Extract the [x, y] coordinate from the center of the cell holding the provided text.  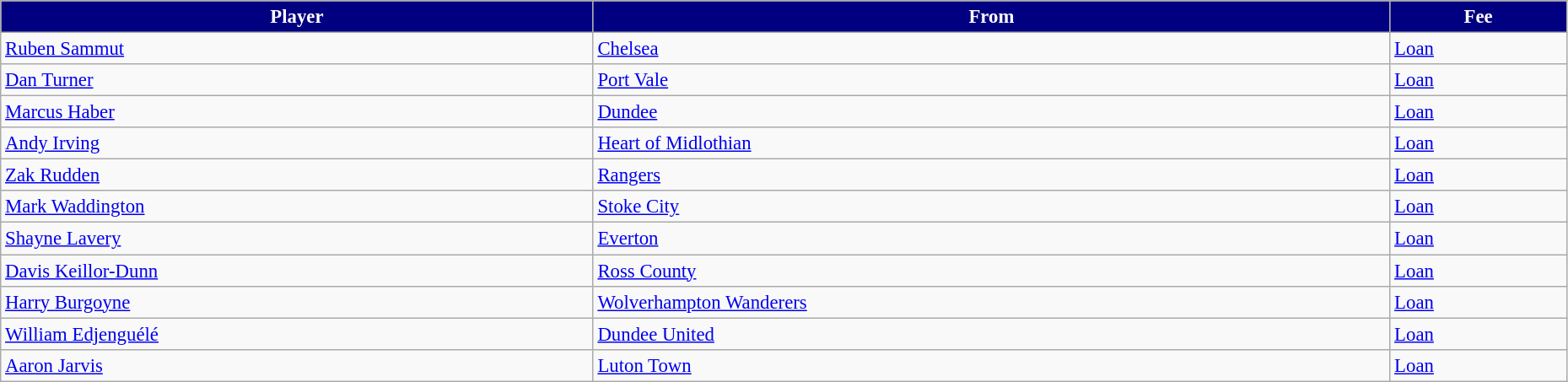
Luton Town [992, 365]
Heart of Midlothian [992, 143]
Stoke City [992, 207]
From [992, 17]
Dundee [992, 112]
Fee [1479, 17]
Aaron Jarvis [297, 365]
Marcus Haber [297, 112]
Player [297, 17]
Davis Keillor-Dunn [297, 271]
Harry Burgoyne [297, 302]
Mark Waddington [297, 207]
Ross County [992, 271]
William Edjenguélé [297, 334]
Chelsea [992, 49]
Shayne Lavery [297, 239]
Rangers [992, 175]
Everton [992, 239]
Wolverhampton Wanderers [992, 302]
Dundee United [992, 334]
Zak Rudden [297, 175]
Port Vale [992, 80]
Andy Irving [297, 143]
Ruben Sammut [297, 49]
Dan Turner [297, 80]
